Detect which cell encompasses the target text, then output its (x, y) center coordinate. 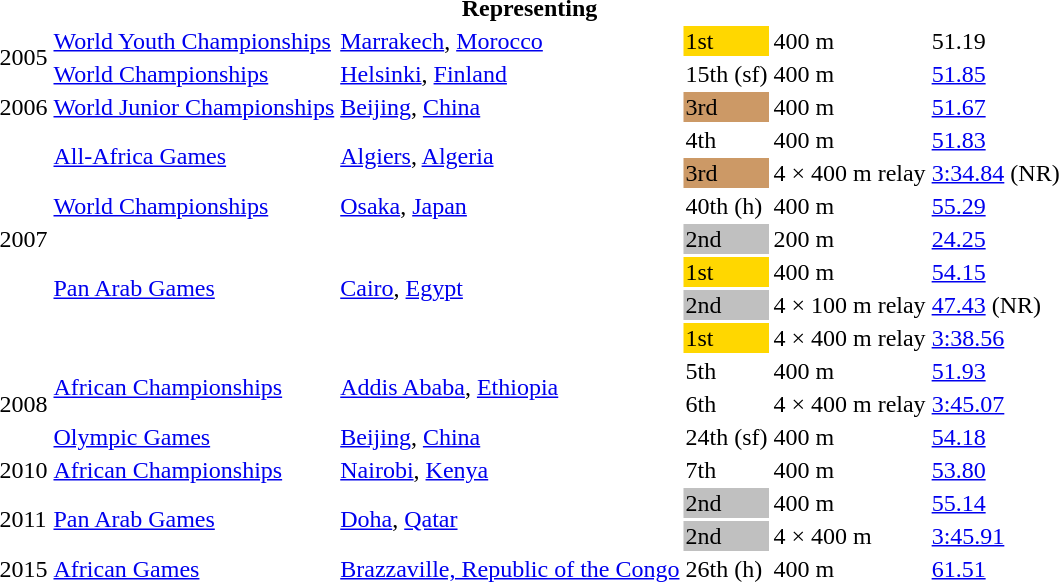
4 × 400 m (850, 536)
Helsinki, Finland (510, 74)
4th (726, 140)
Nairobi, Kenya (510, 470)
4 × 100 m relay (850, 305)
World Youth Championships (194, 41)
Doha, Qatar (510, 520)
15th (sf) (726, 74)
Olympic Games (194, 437)
24th (sf) (726, 437)
Cairo, Egypt (510, 288)
7th (726, 470)
40th (h) (726, 206)
Addis Ababa, Ethiopia (510, 388)
Osaka, Japan (510, 206)
Marrakech, Morocco (510, 41)
Algiers, Algeria (510, 156)
5th (726, 371)
200 m (850, 239)
All-Africa Games (194, 156)
World Junior Championships (194, 107)
6th (726, 404)
